Find where the given text appears and provide that cell's center as [X, Y] coordinate. 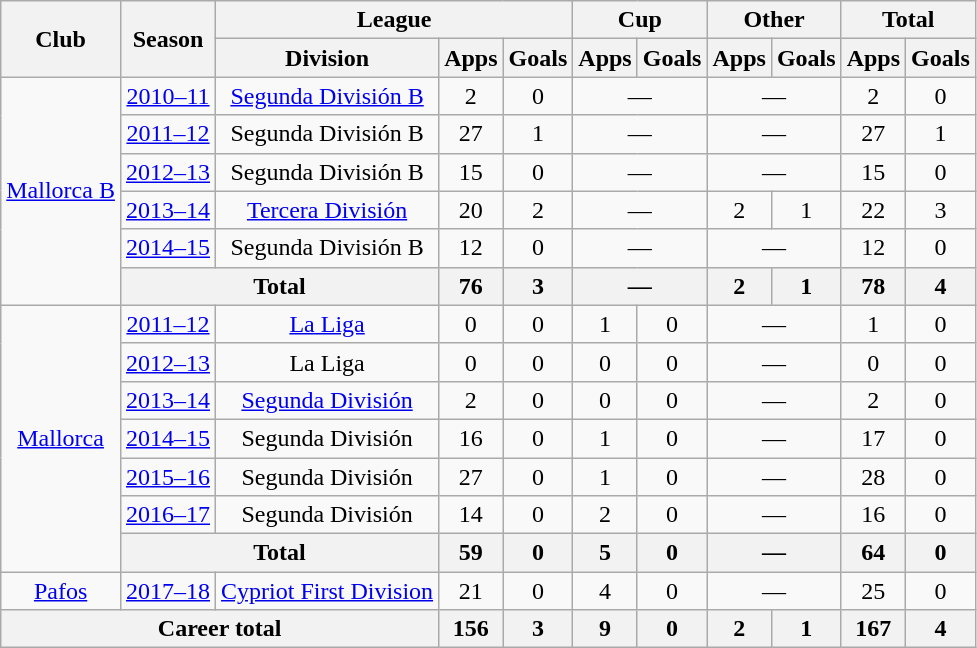
Career total [220, 629]
Pafos [61, 591]
167 [873, 629]
Tercera División [328, 210]
78 [873, 286]
14 [471, 515]
17 [873, 438]
Mallorca [61, 438]
28 [873, 477]
Mallorca B [61, 191]
Division [328, 58]
9 [605, 629]
Season [168, 39]
2017–18 [168, 591]
2016–17 [168, 515]
Cypriot First Division [328, 591]
64 [873, 553]
59 [471, 553]
21 [471, 591]
Cup [640, 20]
20 [471, 210]
League [394, 20]
22 [873, 210]
156 [471, 629]
Other [774, 20]
25 [873, 591]
5 [605, 553]
76 [471, 286]
Club [61, 39]
2010–11 [168, 96]
2015–16 [168, 477]
